Return the [x, y] coordinate for the center point of the cell that contains the specified text.  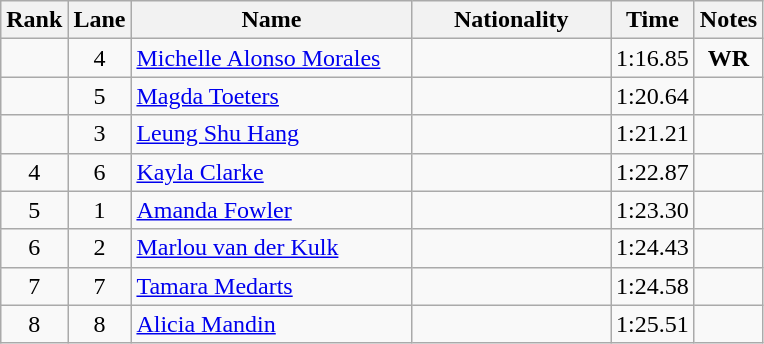
Kayla Clarke [272, 172]
Alicia Mandin [272, 324]
Michelle Alonso Morales [272, 58]
1:24.43 [653, 248]
1:16.85 [653, 58]
Lane [100, 20]
1:20.64 [653, 96]
Amanda Fowler [272, 210]
Marlou van der Kulk [272, 248]
1:25.51 [653, 324]
Tamara Medarts [272, 286]
Rank [34, 20]
1:23.30 [653, 210]
Nationality [512, 20]
1:22.87 [653, 172]
Notes [728, 20]
1:24.58 [653, 286]
1 [100, 210]
2 [100, 248]
Time [653, 20]
Leung Shu Hang [272, 134]
1:21.21 [653, 134]
3 [100, 134]
WR [728, 58]
Name [272, 20]
Magda Toeters [272, 96]
